Capture the cell that displays the provided text and extract its (x, y) central coordinate. 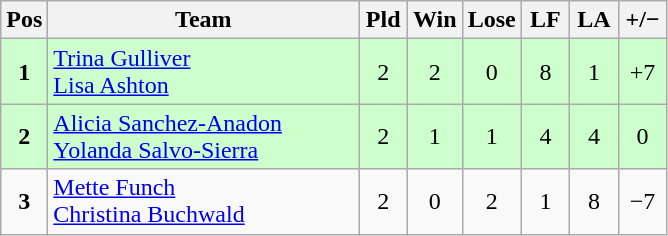
Trina Gulliver Lisa Ashton (204, 72)
Alicia Sanchez-Anadon Yolanda Salvo-Sierra (204, 136)
+/− (642, 20)
Win (434, 20)
Mette Funch Christina Buchwald (204, 202)
3 (24, 202)
Lose (492, 20)
+7 (642, 72)
LF (546, 20)
Pos (24, 20)
Team (204, 20)
LA (594, 20)
−7 (642, 202)
Pld (384, 20)
